For the text-containing cell, return its midpoint in (x, y) coordinate format. 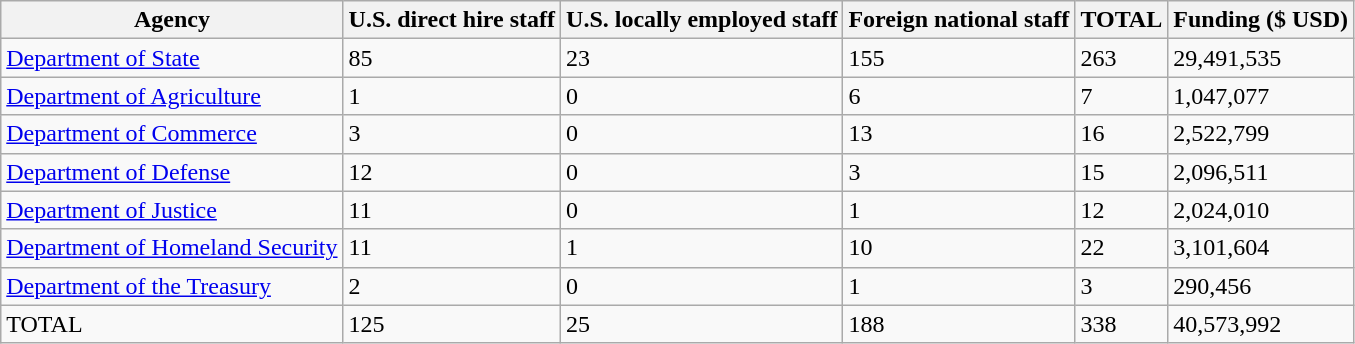
338 (1122, 324)
40,573,992 (1261, 324)
Department of Defense (172, 172)
263 (1122, 58)
U.S. locally employed staff (702, 20)
2,522,799 (1261, 134)
Department of the Treasury (172, 286)
3,101,604 (1261, 248)
155 (959, 58)
2 (452, 286)
Agency (172, 20)
Department of Homeland Security (172, 248)
1,047,077 (1261, 96)
16 (1122, 134)
Foreign national staff (959, 20)
10 (959, 248)
22 (1122, 248)
290,456 (1261, 286)
85 (452, 58)
29,491,535 (1261, 58)
13 (959, 134)
188 (959, 324)
Department of Commerce (172, 134)
25 (702, 324)
Department of Justice (172, 210)
Funding ($ USD) (1261, 20)
125 (452, 324)
6 (959, 96)
U.S. direct hire staff (452, 20)
2,024,010 (1261, 210)
15 (1122, 172)
Department of Agriculture (172, 96)
7 (1122, 96)
Department of State (172, 58)
23 (702, 58)
2,096,511 (1261, 172)
